For the text-containing cell, return its midpoint in (X, Y) coordinate format. 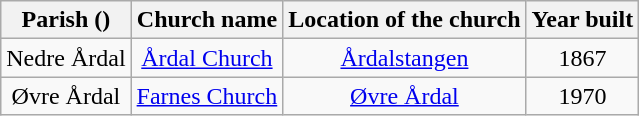
Årdal Church (207, 58)
Farnes Church (207, 96)
Parish () (66, 20)
Nedre Årdal (66, 58)
Location of the church (404, 20)
1970 (582, 96)
Årdalstangen (404, 58)
Year built (582, 20)
Church name (207, 20)
1867 (582, 58)
